Pinpoint the cell where the given text exists, returning its (X, Y) midpoint coordinate. 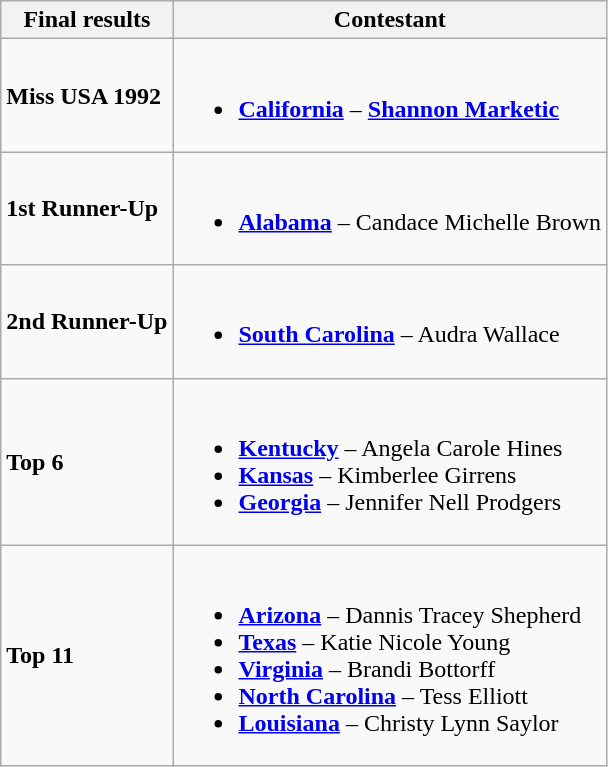
Arizona – Dannis Tracey Shepherd Texas – Katie Nicole Young Virginia – Brandi Bottorff North Carolina – Tess Elliott Louisiana – Christy Lynn Saylor (390, 656)
1st Runner-Up (87, 208)
Top 6 (87, 462)
South Carolina – Audra Wallace (390, 322)
2nd Runner-Up (87, 322)
Alabama – Candace Michelle Brown (390, 208)
California – Shannon Marketic (390, 96)
Kentucky – Angela Carole Hines Kansas – Kimberlee Girrens Georgia – Jennifer Nell Prodgers (390, 462)
Contestant (390, 20)
Miss USA 1992 (87, 96)
Top 11 (87, 656)
Final results (87, 20)
